Find where the given text appears and provide that cell's center as (x, y) coordinate. 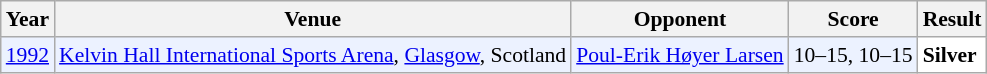
10–15, 10–15 (854, 55)
Year (28, 19)
1992 (28, 55)
Result (952, 19)
Score (854, 19)
Poul-Erik Høyer Larsen (680, 55)
Opponent (680, 19)
Venue (312, 19)
Silver (952, 55)
Kelvin Hall International Sports Arena, Glasgow, Scotland (312, 55)
